Find where the given text appears and provide that cell's center as [X, Y] coordinate. 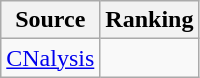
CNalysis [50, 58]
Source [50, 20]
Ranking [150, 20]
